Locate the cell with the specified text and output its (X, Y) center coordinate. 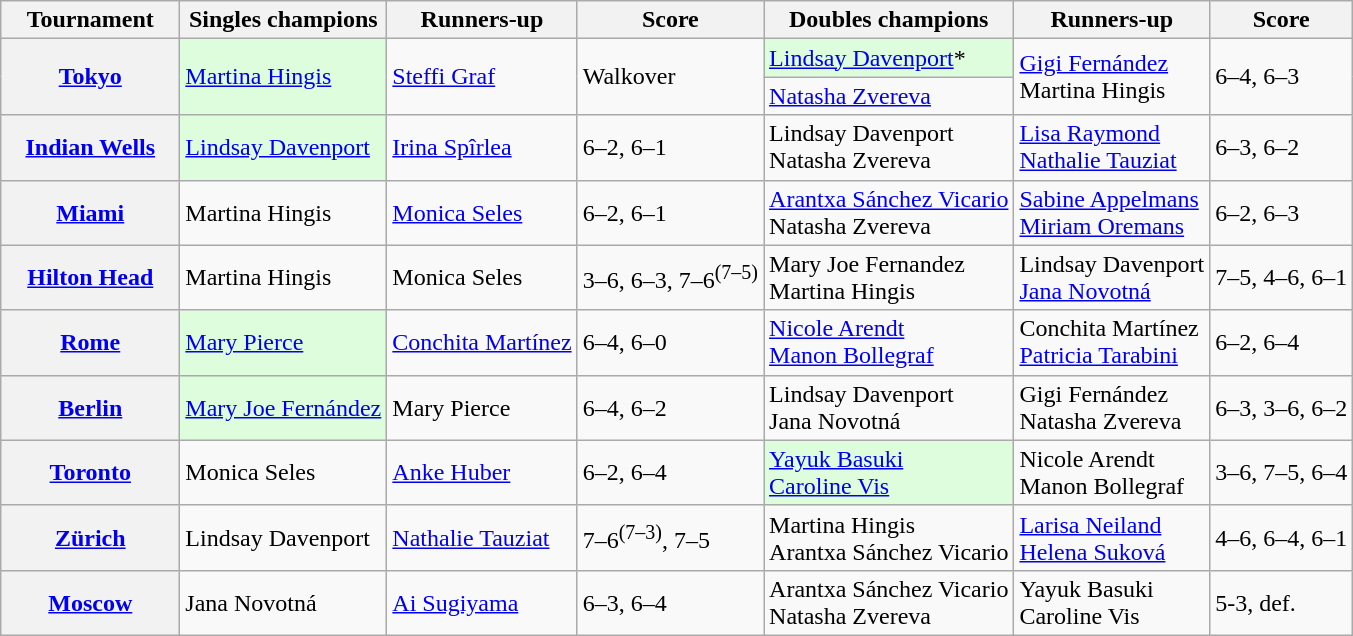
6–3, 6–4 (670, 602)
Ai Sugiyama (482, 602)
Nathalie Tauziat (482, 538)
Irina Spîrlea (482, 148)
Tournament (90, 20)
Moscow (90, 602)
Walkover (670, 77)
Anke Huber (482, 472)
6–4, 6–3 (1282, 77)
Singles champions (284, 20)
Gigi Fernández Martina Hingis (1112, 77)
Rome (90, 342)
Toronto (90, 472)
Lindsay Davenport* (889, 58)
Lisa Raymond Nathalie Tauziat (1112, 148)
6–2, 6–3 (1282, 212)
Berlin (90, 408)
Zürich (90, 538)
Doubles champions (889, 20)
Mary Joe Fernández (284, 408)
Conchita Martínez (482, 342)
6–4, 6–0 (670, 342)
3–6, 7–5, 6–4 (1282, 472)
3–6, 6–3, 7–6(7–5) (670, 278)
6–3, 3–6, 6–2 (1282, 408)
4–6, 6–4, 6–1 (1282, 538)
Larisa Neiland Helena Suková (1112, 538)
Steffi Graf (482, 77)
Conchita Martínez Patricia Tarabini (1112, 342)
Hilton Head (90, 278)
Mary Joe Fernandez Martina Hingis (889, 278)
Sabine Appelmans Miriam Oremans (1112, 212)
Miami (90, 212)
Natasha Zvereva (889, 96)
Tokyo (90, 77)
7–5, 4–6, 6–1 (1282, 278)
Jana Novotná (284, 602)
Lindsay Davenport Natasha Zvereva (889, 148)
Gigi Fernández Natasha Zvereva (1112, 408)
Indian Wells (90, 148)
Martina Hingis Arantxa Sánchez Vicario (889, 538)
6–4, 6–2 (670, 408)
7–6(7–3), 7–5 (670, 538)
6–3, 6–2 (1282, 148)
5-3, def. (1282, 602)
